Output the [x, y] coordinate of the center of the cell containing the given text.  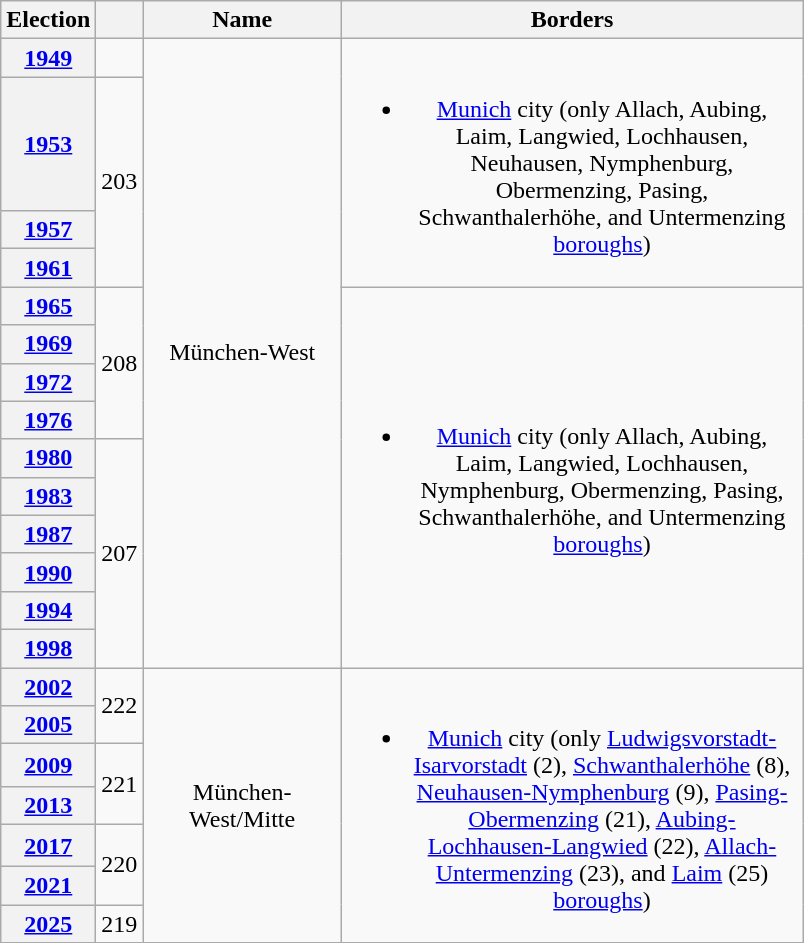
203 [120, 182]
Munich city (only Allach, Aubing, Laim, Langwied, Lochhausen, Nymphenburg, Obermenzing, Pasing, Schwanthalerhöhe, and Untermenzing boroughs) [572, 478]
2009 [48, 765]
1976 [48, 420]
1994 [48, 610]
1980 [48, 458]
220 [120, 864]
1961 [48, 268]
Name [242, 20]
1969 [48, 344]
1953 [48, 144]
München-West/Mitte [242, 806]
1987 [48, 534]
1972 [48, 382]
222 [120, 706]
219 [120, 923]
1957 [48, 230]
2002 [48, 687]
1983 [48, 496]
Borders [572, 20]
2005 [48, 725]
2025 [48, 923]
Election [48, 20]
1949 [48, 58]
München-West [242, 354]
207 [120, 553]
1998 [48, 648]
221 [120, 784]
2013 [48, 805]
2017 [48, 845]
1990 [48, 572]
1965 [48, 306]
2021 [48, 885]
208 [120, 363]
